Capture the cell that displays the provided text and extract its (x, y) central coordinate. 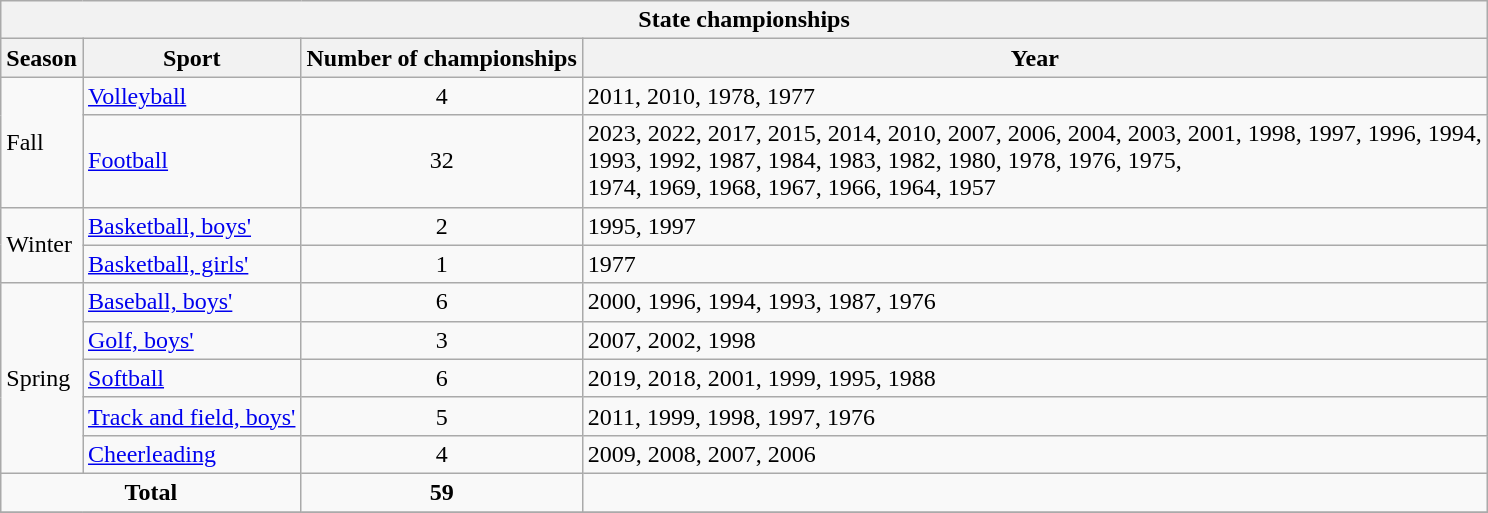
Year (1034, 58)
Number of championships (442, 58)
Fall (42, 142)
2000, 1996, 1994, 1993, 1987, 1976 (1034, 302)
Volleyball (191, 96)
1995, 1997 (1034, 226)
Track and field, boys' (191, 416)
2019, 2018, 2001, 1999, 1995, 1988 (1034, 378)
1977 (1034, 264)
Baseball, boys' (191, 302)
Spring (42, 378)
Golf, boys' (191, 340)
Season (42, 58)
3 (442, 340)
5 (442, 416)
2009, 2008, 2007, 2006 (1034, 454)
Total (151, 492)
2 (442, 226)
Winter (42, 245)
2011, 2010, 1978, 1977 (1034, 96)
Basketball, boys' (191, 226)
2007, 2002, 1998 (1034, 340)
Sport (191, 58)
1 (442, 264)
Basketball, girls' (191, 264)
Football (191, 161)
Softball (191, 378)
2011, 1999, 1998, 1997, 1976 (1034, 416)
59 (442, 492)
State championships (744, 20)
32 (442, 161)
Cheerleading (191, 454)
